For the text-containing cell, return its midpoint in (X, Y) coordinate format. 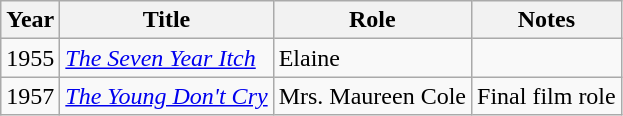
Mrs. Maureen Cole (372, 96)
1955 (30, 58)
1957 (30, 96)
Final film role (547, 96)
Title (166, 20)
Year (30, 20)
Notes (547, 20)
The Seven Year Itch (166, 58)
Elaine (372, 58)
The Young Don't Cry (166, 96)
Role (372, 20)
